Return the (X, Y) coordinate for the center point of the cell that contains the specified text.  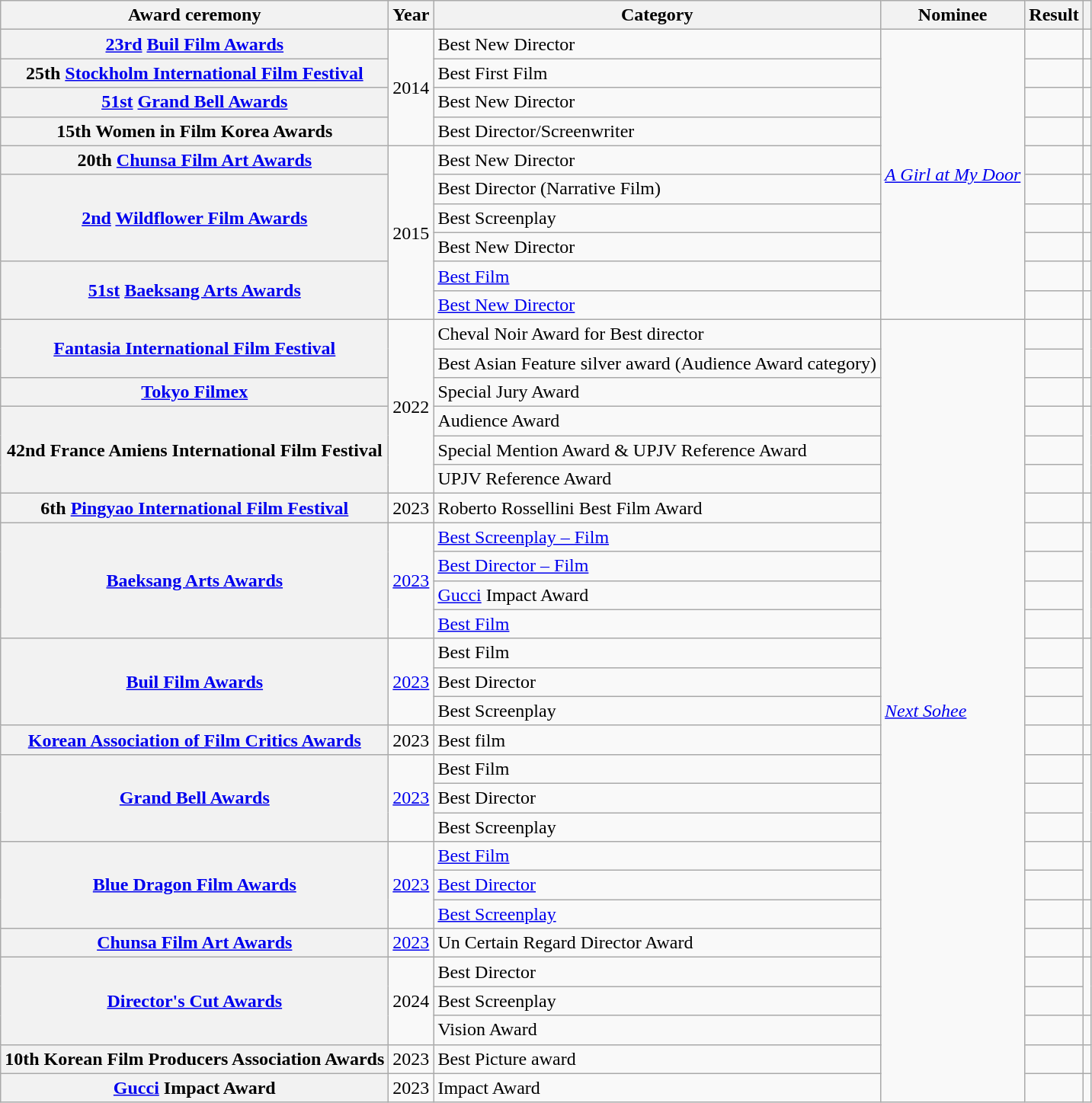
51st Baeksang Arts Awards (195, 290)
A Girl at My Door (953, 175)
Roberto Rossellini Best Film Award (657, 508)
Year (412, 15)
Impact Award (657, 1088)
Audience Award (657, 421)
2nd Wildflower Film Awards (195, 218)
Best Picture award (657, 1059)
Nominee (953, 15)
Best Screenplay – Film (657, 537)
Tokyo Filmex (195, 392)
Cheval Noir Award for Best director (657, 334)
Blue Dragon Film Awards (195, 885)
Best Director (Narrative Film) (657, 189)
2015 (412, 232)
Best Asian Feature silver award (Audience Award category) (657, 363)
Next Sohee (953, 711)
Best Director/Screenwriter (657, 131)
Baeksang Arts Awards (195, 580)
Award ceremony (195, 15)
Chunsa Film Art Awards (195, 943)
Korean Association of Film Critics Awards (195, 740)
25th Stockholm International Film Festival (195, 73)
Category (657, 15)
Best Director – Film (657, 566)
2014 (412, 88)
20th Chunsa Film Art Awards (195, 160)
6th Pingyao International Film Festival (195, 508)
Grand Bell Awards (195, 798)
2022 (412, 406)
Best First Film (657, 73)
Buil Film Awards (195, 682)
42nd France Amiens International Film Festival (195, 450)
Vision Award (657, 1030)
2024 (412, 1001)
Director's Cut Awards (195, 1001)
23rd Buil Film Awards (195, 44)
Special Mention Award & UPJV Reference Award (657, 450)
Fantasia International Film Festival (195, 348)
UPJV Reference Award (657, 479)
Special Jury Award (657, 392)
51st Grand Bell Awards (195, 102)
Result (1054, 15)
Un Certain Regard Director Award (657, 943)
10th Korean Film Producers Association Awards (195, 1059)
Best film (657, 740)
15th Women in Film Korea Awards (195, 131)
